Detect which cell encompasses the target text, then output its (X, Y) center coordinate. 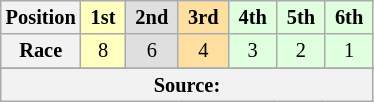
1 (349, 51)
4th (253, 17)
3rd (203, 17)
1st (104, 17)
4 (203, 51)
8 (104, 51)
2nd (152, 17)
Source: (187, 85)
6 (152, 51)
3 (253, 51)
5th (301, 17)
Position (41, 17)
2 (301, 51)
6th (349, 17)
Race (41, 51)
